Detect which cell encompasses the target text, then output its [x, y] center coordinate. 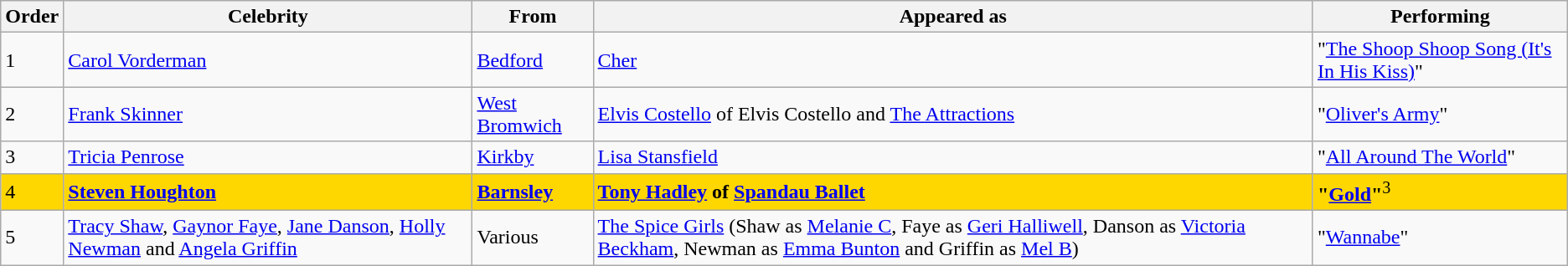
Steven Houghton [268, 192]
Tricia Penrose [268, 157]
Order [32, 17]
Barnsley [533, 192]
The Spice Girls (Shaw as Melanie C, Faye as Geri Halliwell, Danson as Victoria Beckham, Newman as Emma Bunton and Griffin as Mel B) [953, 238]
Performing [1440, 17]
West Bromwich [533, 114]
Appeared as [953, 17]
Frank Skinner [268, 114]
"Oliver's Army" [1440, 114]
Cher [953, 60]
"The Shoop Shoop Song (It's In His Kiss)" [1440, 60]
Bedford [533, 60]
Tracy Shaw, Gaynor Faye, Jane Danson, Holly Newman and Angela Griffin [268, 238]
Tony Hadley of Spandau Ballet [953, 192]
Celebrity [268, 17]
"Gold"3 [1440, 192]
Various [533, 238]
3 [32, 157]
5 [32, 238]
2 [32, 114]
Carol Vorderman [268, 60]
"All Around The World" [1440, 157]
4 [32, 192]
Elvis Costello of Elvis Costello and The Attractions [953, 114]
1 [32, 60]
Kirkby [533, 157]
"Wannabe" [1440, 238]
Lisa Stansfield [953, 157]
From [533, 17]
